Extract the (X, Y) coordinate from the center of the cell holding the provided text.  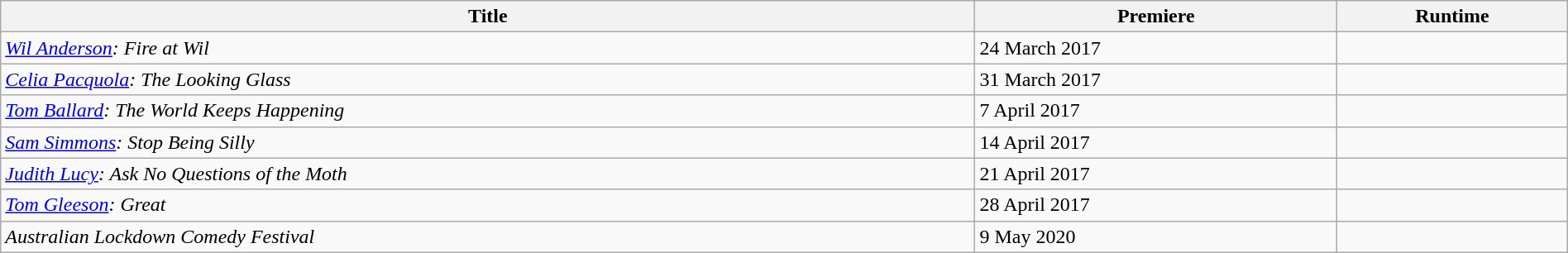
28 April 2017 (1156, 205)
9 May 2020 (1156, 236)
Premiere (1156, 17)
14 April 2017 (1156, 142)
Australian Lockdown Comedy Festival (488, 236)
Judith Lucy: Ask No Questions of the Moth (488, 174)
24 March 2017 (1156, 48)
Wil Anderson: Fire at Wil (488, 48)
Celia Pacquola: The Looking Glass (488, 79)
Runtime (1452, 17)
21 April 2017 (1156, 174)
Sam Simmons: Stop Being Silly (488, 142)
31 March 2017 (1156, 79)
Title (488, 17)
7 April 2017 (1156, 111)
Tom Gleeson: Great (488, 205)
Tom Ballard: The World Keeps Happening (488, 111)
